Capture the cell that displays the provided text and extract its [X, Y] central coordinate. 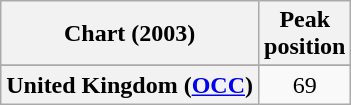
United Kingdom (OCC) [130, 85]
69 [305, 85]
Chart (2003) [130, 34]
Peakposition [305, 34]
